Pinpoint the cell where the given text exists, returning its (x, y) midpoint coordinate. 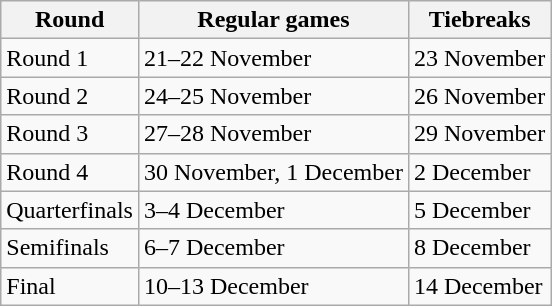
21–22 November (273, 58)
6–7 December (273, 248)
23 November (479, 58)
Round 2 (70, 96)
Round (70, 20)
3–4 December (273, 210)
26 November (479, 96)
Round 1 (70, 58)
8 December (479, 248)
Round 4 (70, 172)
Round 3 (70, 134)
24–25 November (273, 96)
Final (70, 286)
5 December (479, 210)
Quarterfinals (70, 210)
27–28 November (273, 134)
Tiebreaks (479, 20)
10–13 December (273, 286)
14 December (479, 286)
29 November (479, 134)
Semifinals (70, 248)
2 December (479, 172)
30 November, 1 December (273, 172)
Regular games (273, 20)
